Return [X, Y] of the center of cell containing provided text 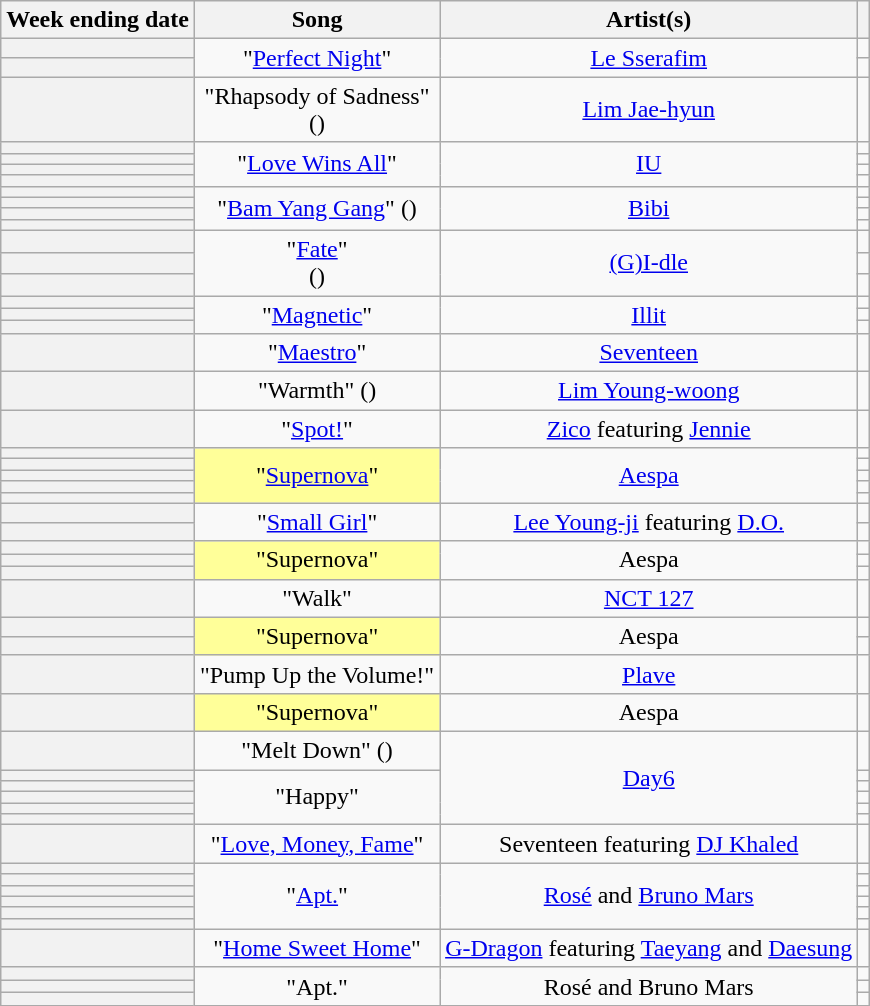
Lim Jae-hyun [649, 110]
Song [318, 20]
Seventeen [649, 353]
Lee Young-ji featuring D.O. [649, 522]
"Walk" [318, 598]
"Warmth" () [318, 391]
(G)I-dle [649, 262]
IU [649, 164]
"Small Girl" [318, 522]
Day6 [649, 778]
"Melt Down" () [318, 750]
Lim Young-woong [649, 391]
Artist(s) [649, 20]
Le Sserafim [649, 58]
"Home Sweet Home" [318, 948]
NCT 127 [649, 598]
Seventeen featuring DJ Khaled [649, 844]
"Fate" () [318, 262]
G-Dragon featuring Taeyang and Daesung [649, 948]
Zico featuring Jennie [649, 429]
"Bam Yang Gang" () [318, 208]
"Spot!" [318, 429]
Week ending date [98, 20]
Plave [649, 674]
"Perfect Night" [318, 58]
Bibi [649, 208]
"Maestro" [318, 353]
"Love Wins All" [318, 164]
"Rhapsody of Sadness" () [318, 110]
Illit [649, 315]
"Magnetic" [318, 315]
"Love, Money, Fame" [318, 844]
"Pump Up the Volume!" [318, 674]
"Happy" [318, 798]
